For the text-containing cell, return its midpoint in (x, y) coordinate format. 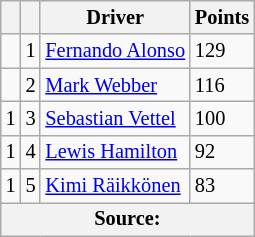
92 (222, 152)
100 (222, 118)
Driver (115, 17)
2 (31, 85)
Source: (128, 219)
Mark Webber (115, 85)
Kimi Räikkönen (115, 186)
Fernando Alonso (115, 51)
83 (222, 186)
Points (222, 17)
129 (222, 51)
5 (31, 186)
4 (31, 152)
3 (31, 118)
Sebastian Vettel (115, 118)
Lewis Hamilton (115, 152)
116 (222, 85)
